For the text-containing cell, return its midpoint in (X, Y) coordinate format. 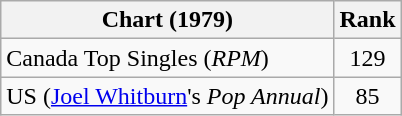
85 (368, 96)
US (Joel Whitburn's Pop Annual) (168, 96)
Chart (1979) (168, 20)
Canada Top Singles (RPM) (168, 58)
Rank (368, 20)
129 (368, 58)
